Identify which cell holds the provided text, then report its [x, y] central coordinate. 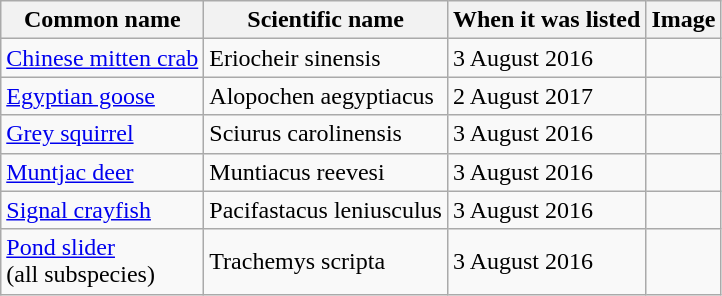
Egyptian goose [102, 96]
Scientific name [326, 20]
Pacifastacus leniusculus [326, 210]
Common name [102, 20]
Sciurus carolinensis [326, 134]
Alopochen aegyptiacus [326, 96]
Trachemys scripta [326, 262]
Image [684, 20]
Signal crayfish [102, 210]
Eriocheir sinensis [326, 58]
Chinese mitten crab [102, 58]
Grey squirrel [102, 134]
Muntiacus reevesi [326, 172]
Pond slider(all subspecies) [102, 262]
When it was listed [546, 20]
2 August 2017 [546, 96]
Muntjac deer [102, 172]
